Output the (x, y) coordinate of the center of the cell containing the given text.  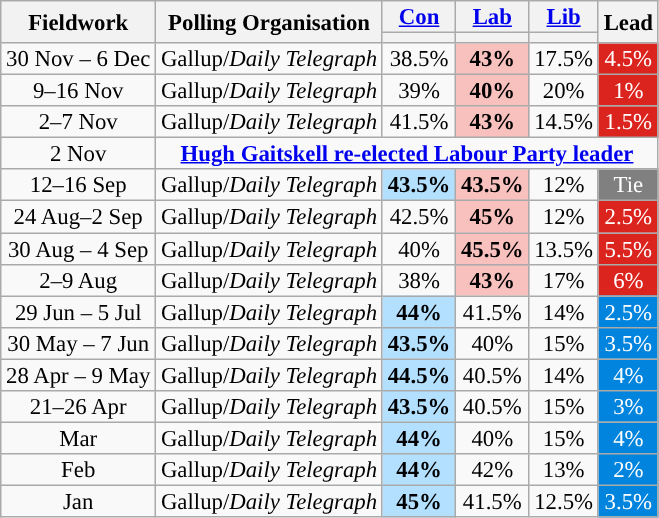
44.5% (418, 375)
1.5% (628, 122)
2 Nov (78, 154)
Mar (78, 438)
2–9 Aug (78, 280)
13.5% (564, 249)
45.5% (492, 249)
14.5% (564, 122)
38.5% (418, 59)
12.5% (564, 501)
5.5% (628, 249)
Tie (628, 186)
21–26 Apr (78, 407)
30 May – 7 Jun (78, 343)
12–16 Sep (78, 186)
1% (628, 91)
Lead (628, 22)
17.5% (564, 59)
Con (418, 17)
20% (564, 91)
39% (418, 91)
2% (628, 470)
9–16 Nov (78, 91)
42.5% (418, 217)
30 Aug – 4 Sep (78, 249)
29 Jun – 5 Jul (78, 312)
Lab (492, 17)
38% (418, 280)
Jan (78, 501)
Lib (564, 17)
13% (564, 470)
3% (628, 407)
Fieldwork (78, 22)
Polling Organisation (270, 22)
6% (628, 280)
2–7 Nov (78, 122)
24 Aug–2 Sep (78, 217)
4.5% (628, 59)
Hugh Gaitskell re-elected Labour Party leader (408, 154)
17% (564, 280)
42% (492, 470)
Feb (78, 470)
28 Apr – 9 May (78, 375)
30 Nov – 6 Dec (78, 59)
